Return the (x, y) coordinate for the center point of the cell that contains the specified text.  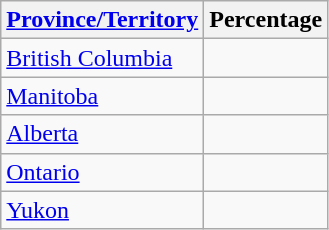
Ontario (102, 172)
Manitoba (102, 96)
Alberta (102, 134)
Yukon (102, 210)
British Columbia (102, 58)
Province/Territory (102, 20)
Percentage (266, 20)
